Search for the cell housing the specified text and yield its [x, y] center coordinate. 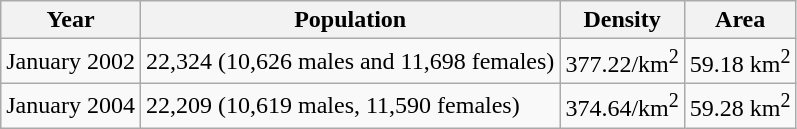
22,209 (10,619 males, 11,590 females) [350, 106]
January 2004 [71, 106]
59.18 km2 [740, 62]
374.64/km2 [622, 106]
377.22/km2 [622, 62]
Density [622, 20]
January 2002 [71, 62]
Area [740, 20]
Year [71, 20]
59.28 km2 [740, 106]
22,324 (10,626 males and 11,698 females) [350, 62]
Population [350, 20]
